Provide the (x, y) coordinate of the cell's center where the given text is located.  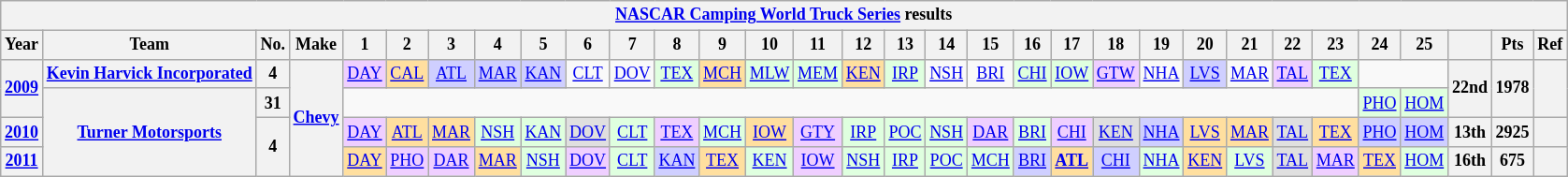
22 (1292, 45)
Chevy (316, 118)
Year (22, 45)
25 (1425, 45)
1 (365, 45)
24 (1380, 45)
19 (1161, 45)
10 (769, 45)
16 (1032, 45)
675 (1513, 161)
1978 (1513, 88)
CAL (408, 73)
No. (273, 45)
22nd (1470, 88)
Make (316, 45)
7 (632, 45)
Pts (1513, 45)
12 (863, 45)
17 (1072, 45)
Kevin Harvick Incorporated (150, 73)
13th (1470, 131)
MLW (769, 73)
31 (273, 103)
3 (452, 45)
23 (1335, 45)
GTW (1116, 73)
2010 (22, 131)
9 (723, 45)
2 (408, 45)
Team (150, 45)
2009 (22, 88)
21 (1250, 45)
5 (543, 45)
6 (588, 45)
MEM (818, 73)
13 (905, 45)
2925 (1513, 131)
18 (1116, 45)
Turner Motorsports (150, 132)
2011 (22, 161)
15 (990, 45)
16th (1470, 161)
11 (818, 45)
8 (677, 45)
14 (946, 45)
GTY (818, 131)
NASCAR Camping World Truck Series results (784, 15)
Ref (1550, 45)
20 (1205, 45)
